For the text-containing cell, return its midpoint in (x, y) coordinate format. 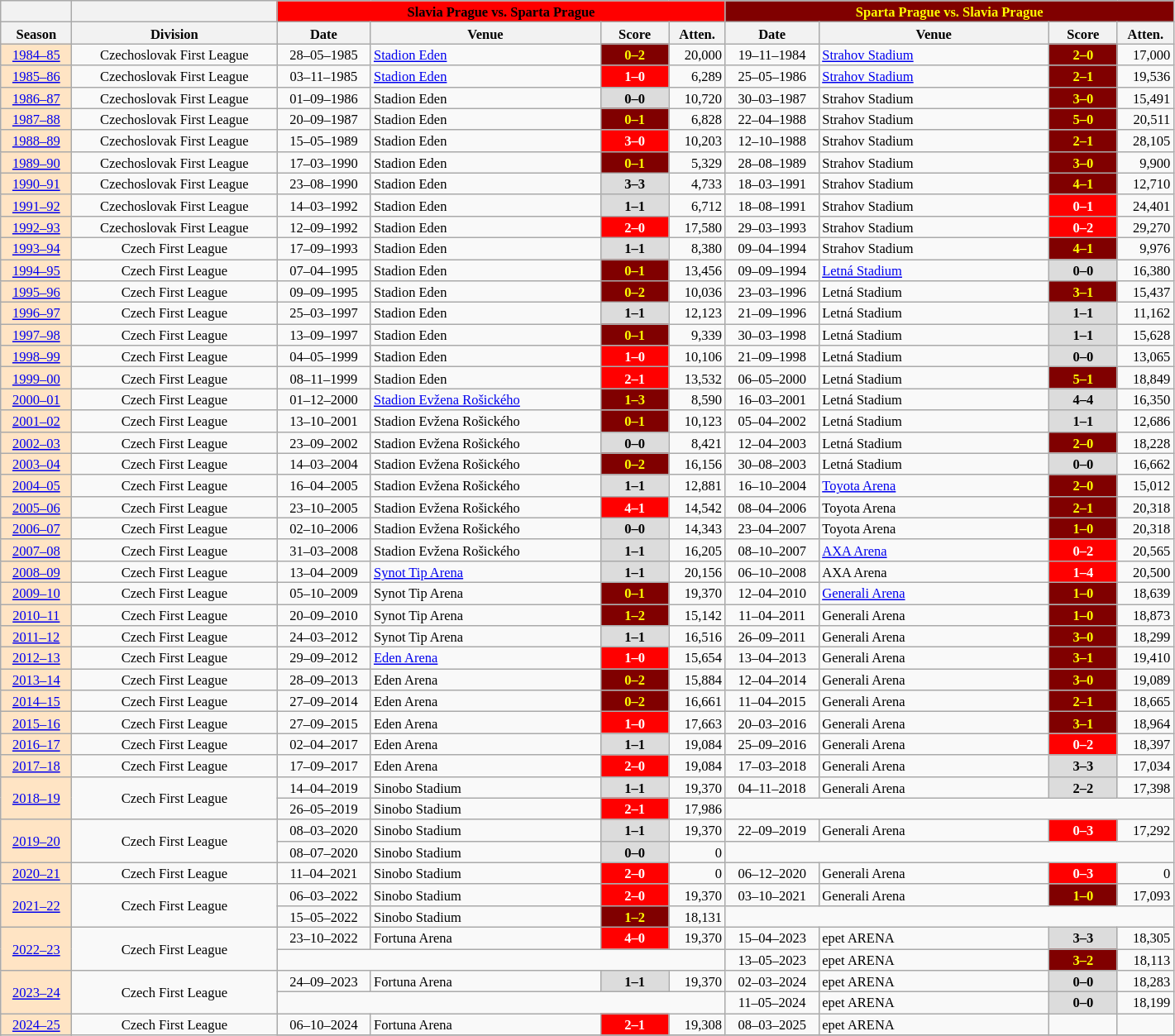
20,000 (697, 55)
8,380 (697, 248)
2014–15 (36, 701)
2002–03 (36, 442)
4–0 (635, 938)
03–10–2021 (772, 895)
23–10–2022 (324, 938)
2012–13 (36, 658)
2000–01 (36, 399)
16,156 (697, 464)
1988–89 (36, 141)
15,628 (1145, 335)
09–09–1994 (772, 270)
1989–90 (36, 162)
10,720 (697, 98)
14,542 (697, 507)
2015–16 (36, 723)
05–10–2009 (324, 593)
24,401 (1145, 205)
13–10–2001 (324, 421)
10,123 (697, 421)
30–03–1998 (772, 335)
1996–97 (36, 313)
02–10–2006 (324, 528)
11–04–2011 (772, 614)
2005–06 (36, 507)
15,012 (1145, 485)
12,686 (1145, 421)
20–03–2016 (772, 723)
12–10–1988 (772, 141)
Sparta Prague vs. Slavia Prague (949, 12)
14–03–1992 (324, 205)
19–11–1984 (772, 55)
8,421 (697, 442)
19,410 (1145, 658)
12,123 (697, 313)
12–09–1992 (324, 227)
26–09–2011 (772, 637)
1987–88 (36, 119)
20,156 (697, 571)
18,283 (1145, 981)
4,733 (697, 184)
01–12–2000 (324, 399)
6,289 (697, 76)
17,093 (1145, 895)
15,491 (1145, 98)
8,590 (697, 399)
2024–25 (36, 1024)
9,976 (1145, 248)
02–04–2017 (324, 744)
17,663 (697, 723)
25–09–2016 (772, 744)
27–09–2015 (324, 723)
21–09–1996 (772, 313)
2017–18 (36, 766)
28–05–1985 (324, 55)
29–03–1993 (772, 227)
20,500 (1145, 571)
12–04–2014 (772, 680)
2008–09 (36, 571)
05–04–2002 (772, 421)
15–05–1989 (324, 141)
06–10–2024 (324, 1024)
1–3 (635, 399)
16,205 (697, 550)
23–09–2002 (324, 442)
6,712 (697, 205)
02–03–2024 (772, 981)
17–09–2017 (324, 766)
13–04–2009 (324, 571)
15,654 (697, 658)
Season (36, 33)
06–10–2008 (772, 571)
2020–21 (36, 873)
16–10–2004 (772, 485)
17,986 (697, 809)
17,034 (1145, 766)
20–09–1987 (324, 119)
2019–20 (36, 841)
06–12–2020 (772, 873)
17,398 (1145, 787)
12,710 (1145, 184)
08–07–2020 (324, 852)
2006–07 (36, 528)
09–09–1995 (324, 292)
1990–91 (36, 184)
18,113 (1145, 960)
23–08–1990 (324, 184)
1992–93 (36, 227)
23–03–1996 (772, 292)
18,873 (1145, 614)
2003–04 (36, 464)
13–04–2013 (772, 658)
17–03–2018 (772, 766)
18,299 (1145, 637)
2–2 (1083, 787)
2023–24 (36, 992)
06–05–2000 (772, 378)
16–03–2001 (772, 399)
2022–23 (36, 948)
2010–11 (36, 614)
15,884 (697, 680)
1991–92 (36, 205)
18,199 (1145, 1003)
30–03–1987 (772, 98)
17,580 (697, 227)
17–03–1990 (324, 162)
10,106 (697, 356)
26–05–2019 (324, 809)
14,343 (697, 528)
10,203 (697, 141)
5–1 (1083, 378)
24–03–2012 (324, 637)
18–08–1991 (772, 205)
13–05–2023 (772, 960)
17,000 (1145, 55)
17,292 (1145, 830)
13,456 (697, 270)
18,639 (1145, 593)
23–04–2007 (772, 528)
4–4 (1083, 399)
1999–00 (36, 378)
20,511 (1145, 119)
9,900 (1145, 162)
28–08–1989 (772, 162)
18,305 (1145, 938)
2016–17 (36, 744)
2011–12 (36, 637)
12–04–2003 (772, 442)
19,308 (697, 1024)
18,665 (1145, 701)
29–09–2012 (324, 658)
1985–86 (36, 76)
2018–19 (36, 798)
6,828 (697, 119)
25–05–1986 (772, 76)
2001–02 (36, 421)
13,065 (1145, 356)
08–03–2020 (324, 830)
21–09–1998 (772, 356)
1984–85 (36, 55)
08–03–2025 (772, 1024)
14–04–2019 (324, 787)
11–05–2024 (772, 1003)
2021–22 (36, 905)
1995–96 (36, 292)
25–03–1997 (324, 313)
18,849 (1145, 378)
08–11–1999 (324, 378)
5–0 (1083, 119)
9,339 (697, 335)
19,089 (1145, 680)
17–09–1993 (324, 248)
04–05–1999 (324, 356)
2004–05 (36, 485)
1–4 (1083, 571)
18,397 (1145, 744)
08–04–2006 (772, 507)
04–11–2018 (772, 787)
12,881 (697, 485)
23–10–2005 (324, 507)
28–09–2013 (324, 680)
1986–87 (36, 98)
27–09–2014 (324, 701)
03–11–1985 (324, 76)
12–04–2010 (772, 593)
18–03–1991 (772, 184)
15–05–2022 (324, 916)
1993–94 (36, 248)
2007–08 (36, 550)
3–2 (1083, 960)
Slavia Prague vs. Sparta Prague (501, 12)
07–04–1995 (324, 270)
29,270 (1145, 227)
19,536 (1145, 76)
01–09–1986 (324, 98)
24–09–2023 (324, 981)
1994–95 (36, 270)
16,516 (697, 637)
18,131 (697, 916)
Division (174, 33)
15,142 (697, 614)
1998–99 (36, 356)
30–08–2003 (772, 464)
18,228 (1145, 442)
1997–98 (36, 335)
10,036 (697, 292)
2013–14 (36, 680)
5,329 (697, 162)
2009–10 (36, 593)
20–09–2010 (324, 614)
16,661 (697, 701)
16,380 (1145, 270)
09–04–1994 (772, 248)
08–10–2007 (772, 550)
22–04–1988 (772, 119)
20,565 (1145, 550)
13–09–1997 (324, 335)
14–03–2004 (324, 464)
16,350 (1145, 399)
11,162 (1145, 313)
15,437 (1145, 292)
22–09–2019 (772, 830)
15–04–2023 (772, 938)
31–03–2008 (324, 550)
28,105 (1145, 141)
13,532 (697, 378)
18,964 (1145, 723)
16–04–2005 (324, 485)
11–04–2015 (772, 701)
16,662 (1145, 464)
06–03–2022 (324, 895)
11–04–2021 (324, 873)
